Detect which cell encompasses the target text, then output its (x, y) center coordinate. 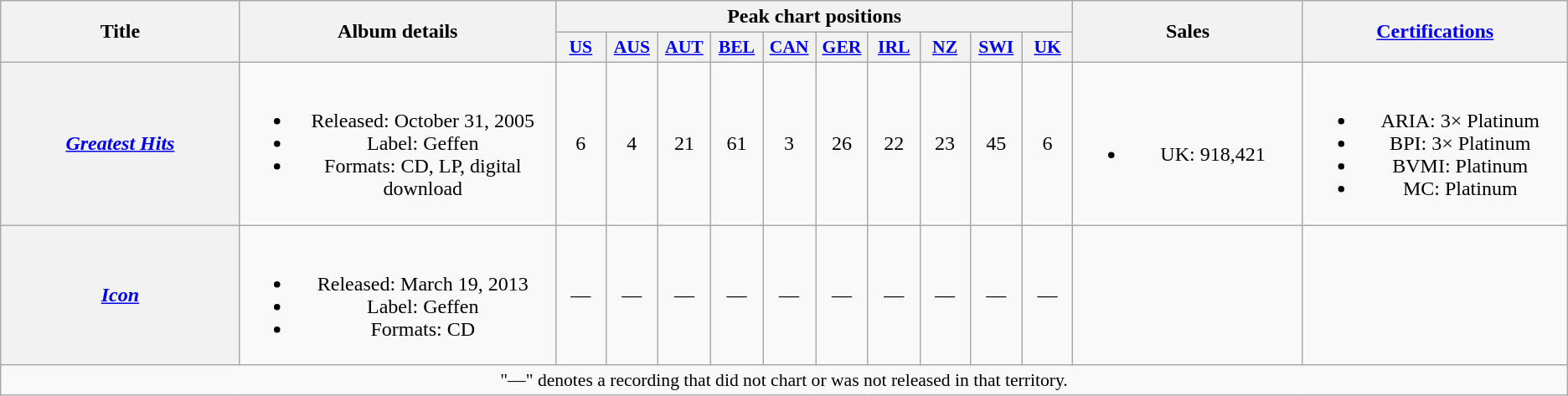
Peak chart positions (814, 17)
23 (945, 143)
NZ (945, 48)
Greatest Hits (121, 143)
Released: March 19, 2013Label: GeffenFormats: CD (397, 295)
61 (736, 143)
3 (789, 143)
Title (121, 32)
Sales (1188, 32)
Released: October 31, 2005Label: GeffenFormats: CD, LP, digital download (397, 143)
CAN (789, 48)
26 (843, 143)
Album details (397, 32)
US (580, 48)
Certifications (1435, 32)
UK: 918,421 (1188, 143)
ARIA: 3× PlatinumBPI: 3× PlatinumBVMI: PlatinumMC: Platinum (1435, 143)
21 (685, 143)
AUT (685, 48)
IRL (894, 48)
4 (632, 143)
AUS (632, 48)
Icon (121, 295)
22 (894, 143)
GER (843, 48)
UK (1047, 48)
SWI (996, 48)
"—" denotes a recording that did not chart or was not released in that territory. (784, 380)
45 (996, 143)
BEL (736, 48)
